Identify which cell holds the provided text, then report its (x, y) central coordinate. 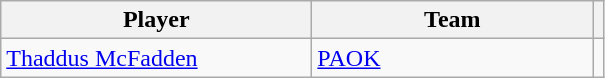
Thaddus McFadden (156, 58)
PAOK (452, 58)
Team (452, 20)
Player (156, 20)
